Search for the cell housing the specified text and yield its [x, y] center coordinate. 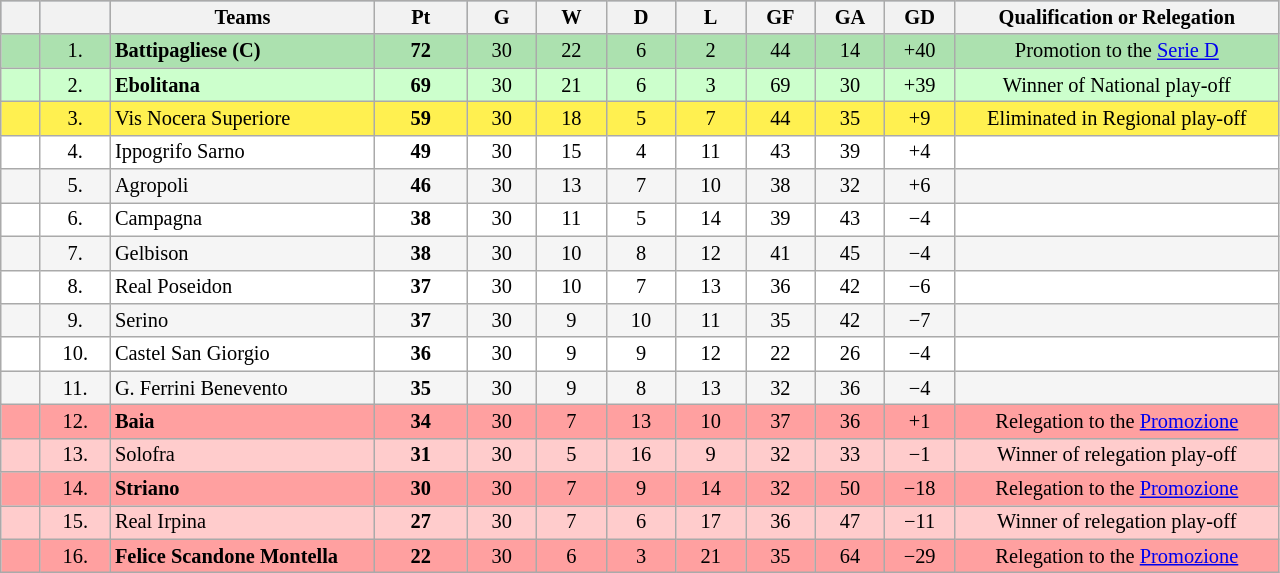
Ippogrifo Sarno [242, 152]
16. [75, 556]
8. [75, 287]
Agropoli [242, 186]
27 [421, 522]
+40 [920, 51]
46 [421, 186]
33 [850, 455]
26 [850, 354]
Felice Scandone Montella [242, 556]
GA [850, 17]
GF [781, 17]
−18 [920, 489]
1. [75, 51]
L [711, 17]
34 [421, 421]
Real Poseidon [242, 287]
16 [641, 455]
72 [421, 51]
−6 [920, 287]
Battipagliese (C) [242, 51]
59 [421, 118]
4 [641, 152]
Winner of National play-off [1116, 85]
11. [75, 388]
18 [572, 118]
Castel San Giorgio [242, 354]
Ebolitana [242, 85]
GD [920, 17]
−1 [920, 455]
Qualification or Relegation [1116, 17]
15 [572, 152]
2 [711, 51]
Gelbison [242, 253]
2. [75, 85]
Real Irpina [242, 522]
4. [75, 152]
13. [75, 455]
−29 [920, 556]
−7 [920, 320]
Teams [242, 17]
9. [75, 320]
+39 [920, 85]
+6 [920, 186]
45 [850, 253]
D [641, 17]
Baia [242, 421]
+9 [920, 118]
17 [711, 522]
41 [781, 253]
49 [421, 152]
14. [75, 489]
−11 [920, 522]
Striano [242, 489]
+4 [920, 152]
64 [850, 556]
Pt [421, 17]
15. [75, 522]
Serino [242, 320]
31 [421, 455]
10. [75, 354]
G. Ferrini Benevento [242, 388]
3. [75, 118]
W [572, 17]
Campagna [242, 219]
7. [75, 253]
6. [75, 219]
50 [850, 489]
5. [75, 186]
Promotion to the Serie D [1116, 51]
12. [75, 421]
+1 [920, 421]
Vis Nocera Superiore [242, 118]
Solofra [242, 455]
Eliminated in Regional play-off [1116, 118]
G [502, 17]
47 [850, 522]
